Return the (x, y) coordinate for the center point of the cell that contains the specified text.  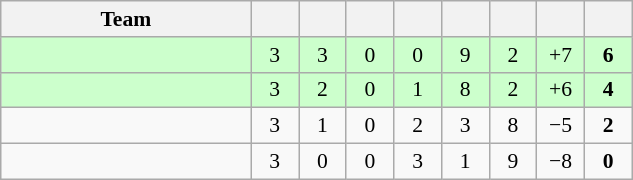
4 (608, 90)
+6 (561, 90)
Team (126, 19)
−5 (561, 126)
+7 (561, 55)
6 (608, 55)
−8 (561, 162)
